Scan for the cell matching the given text and deliver its (x, y) coordinate at center. 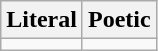
Literal (42, 20)
Poetic (119, 20)
